Identify which cell holds the provided text, then report its [x, y] central coordinate. 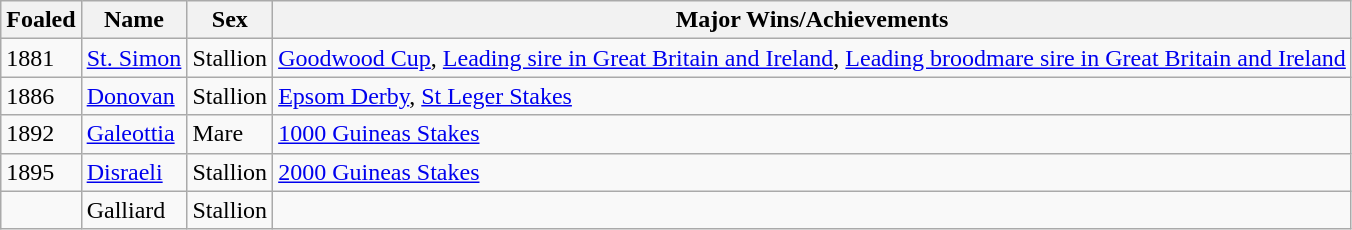
1881 [41, 58]
1886 [41, 96]
Mare [230, 134]
Donovan [134, 96]
Galliard [134, 210]
Epsom Derby, St Leger Stakes [812, 96]
Major Wins/Achievements [812, 20]
1892 [41, 134]
Disraeli [134, 172]
Sex [230, 20]
Goodwood Cup, Leading sire in Great Britain and Ireland, Leading broodmare sire in Great Britain and Ireland [812, 58]
2000 Guineas Stakes [812, 172]
Foaled [41, 20]
St. Simon [134, 58]
Galeottia [134, 134]
1895 [41, 172]
1000 Guineas Stakes [812, 134]
Name [134, 20]
